Detect which cell encompasses the target text, then output its [X, Y] center coordinate. 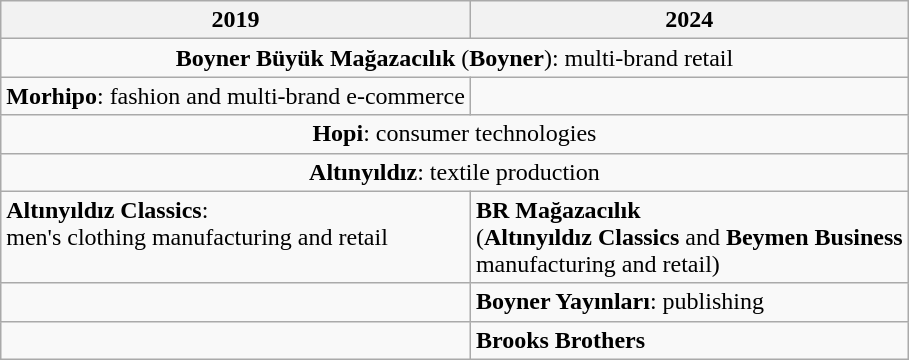
2024 [689, 20]
Altınyıldız: textile production [454, 172]
Boyner Büyük Mağazacılık (Boyner): multi-brand retail [454, 58]
Brooks Brothers [689, 340]
Boyner Yayınları: publishing [689, 302]
BR Mağazacılık(Altınyıldız Classics and Beymen Businessmanufacturing and retail) [689, 237]
2019 [236, 20]
Altınyıldız Classics: men's clothing manufacturing and retail [236, 237]
Morhipo: fashion and multi-brand e-commerce [236, 96]
Hopi: consumer technologies [454, 134]
